Identify which cell holds the provided text, then report its (X, Y) central coordinate. 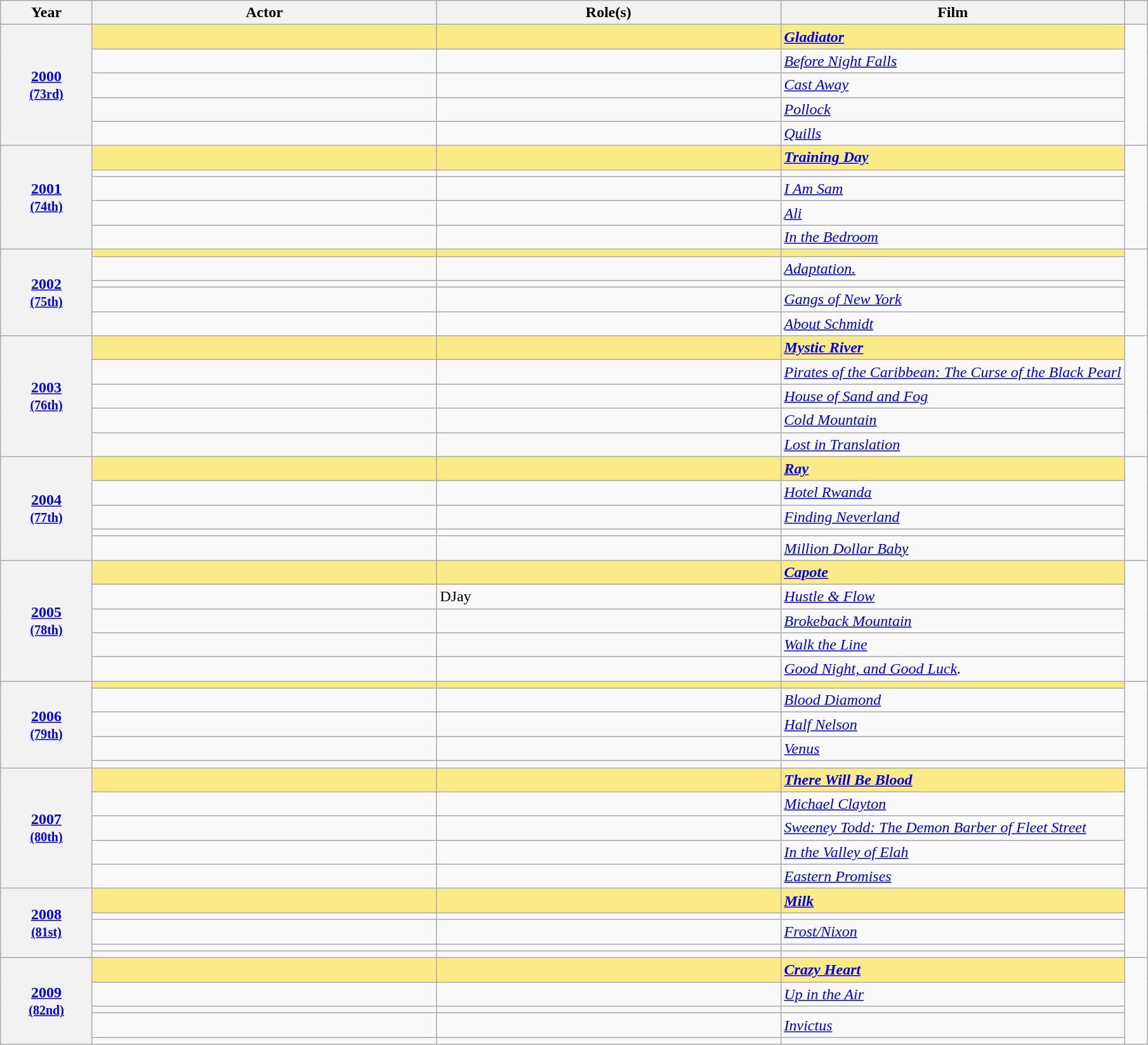
2000 (73rd) (47, 85)
Million Dollar Baby (953, 548)
Frost/Nixon (953, 931)
Pirates of the Caribbean: The Curse of the Black Pearl (953, 372)
About Schmidt (953, 324)
2008 (81st) (47, 923)
In the Valley of Elah (953, 852)
2007 (80th) (47, 828)
Up in the Air (953, 994)
2005 (78th) (47, 620)
2004 (77th) (47, 508)
House of Sand and Fog (953, 396)
Sweeney Todd: The Demon Barber of Fleet Street (953, 828)
Gladiator (953, 37)
Mystic River (953, 348)
Walk the Line (953, 645)
Year (47, 13)
Adaptation. (953, 269)
Actor (264, 13)
Lost in Translation (953, 444)
Cold Mountain (953, 420)
Half Nelson (953, 724)
Ali (953, 213)
Invictus (953, 1025)
2006 (79th) (47, 724)
Training Day (953, 157)
Michael Clayton (953, 804)
Ray (953, 469)
Before Night Falls (953, 61)
Eastern Promises (953, 876)
There Will Be Blood (953, 780)
Quills (953, 133)
Role(s) (609, 13)
2001 (74th) (47, 197)
Pollock (953, 109)
Film (953, 13)
Brokeback Mountain (953, 620)
Good Night, and Good Luck. (953, 669)
Hotel Rwanda (953, 493)
DJay (609, 596)
Hustle & Flow (953, 596)
Gangs of New York (953, 300)
Crazy Heart (953, 970)
Milk (953, 900)
Finding Neverland (953, 517)
2003 (76th) (47, 396)
Capote (953, 572)
Blood Diamond (953, 700)
2009 (82nd) (47, 1001)
Venus (953, 749)
In the Bedroom (953, 237)
Cast Away (953, 85)
2002 (75th) (47, 292)
I Am Sam (953, 189)
